Determine the (x, y) coordinate at the center of the cell enclosing the given text.  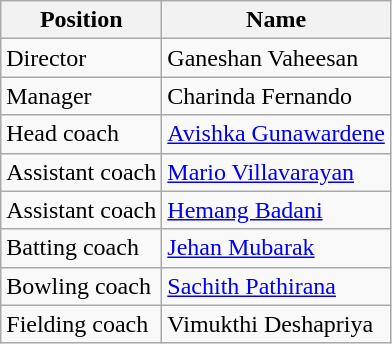
Head coach (82, 134)
Ganeshan Vaheesan (276, 58)
Batting coach (82, 248)
Mario Villavarayan (276, 172)
Director (82, 58)
Vimukthi Deshapriya (276, 324)
Bowling coach (82, 286)
Manager (82, 96)
Fielding coach (82, 324)
Position (82, 20)
Hemang Badani (276, 210)
Name (276, 20)
Jehan Mubarak (276, 248)
Sachith Pathirana (276, 286)
Charinda Fernando (276, 96)
Avishka Gunawardene (276, 134)
